Identify which cell holds the provided text, then report its [x, y] central coordinate. 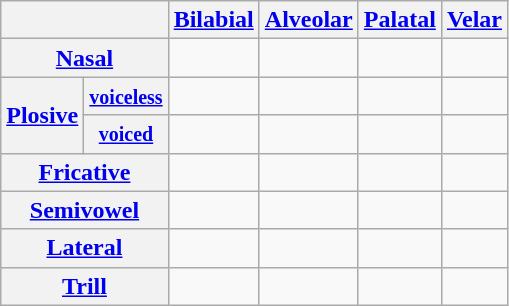
Palatal [400, 20]
Plosive [42, 115]
Lateral [84, 248]
voiced [126, 134]
voiceless [126, 96]
Velar [474, 20]
Trill [84, 286]
Alveolar [308, 20]
Fricative [84, 172]
Nasal [84, 58]
Bilabial [214, 20]
Semivowel [84, 210]
